Output the [X, Y] coordinate of the center of the cell containing the given text.  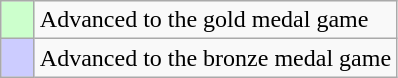
Advanced to the bronze medal game [215, 58]
Advanced to the gold medal game [215, 20]
